Capture the cell that displays the provided text and extract its [x, y] central coordinate. 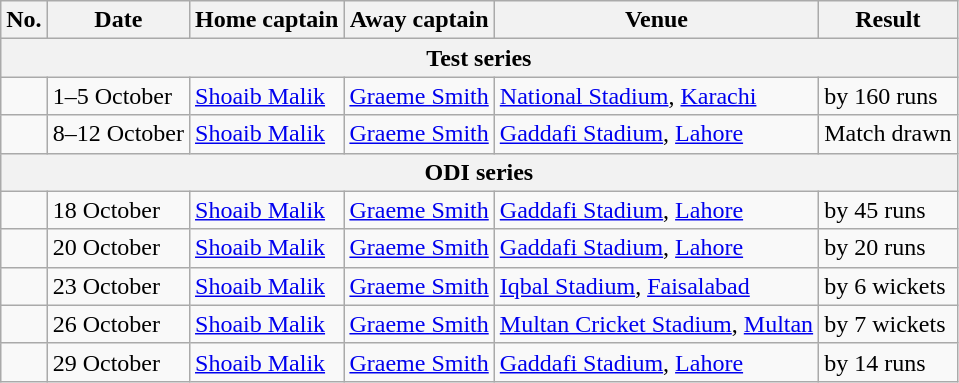
Test series [479, 58]
Multan Cricket Stadium, Multan [656, 324]
Date [118, 20]
by 7 wickets [888, 324]
29 October [118, 362]
by 14 runs [888, 362]
Match drawn [888, 134]
20 October [118, 248]
8–12 October [118, 134]
18 October [118, 210]
23 October [118, 286]
ODI series [479, 172]
National Stadium, Karachi [656, 96]
Home captain [267, 20]
Venue [656, 20]
1–5 October [118, 96]
by 160 runs [888, 96]
by 45 runs [888, 210]
Result [888, 20]
by 6 wickets [888, 286]
Iqbal Stadium, Faisalabad [656, 286]
26 October [118, 324]
No. [24, 20]
Away captain [419, 20]
by 20 runs [888, 248]
